Capture the cell that displays the provided text and extract its [X, Y] central coordinate. 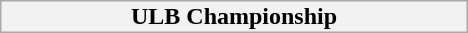
ULB Championship [234, 16]
